From the cell containing the given text, extract its center point as (x, y) coordinate. 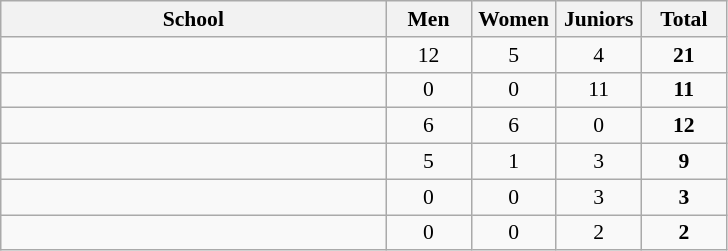
Men (428, 19)
1 (514, 162)
School (194, 19)
Women (514, 19)
Total (684, 19)
9 (684, 162)
21 (684, 55)
4 (598, 55)
Juniors (598, 19)
